Scan for the cell matching the given text and deliver its [X, Y] coordinate at center. 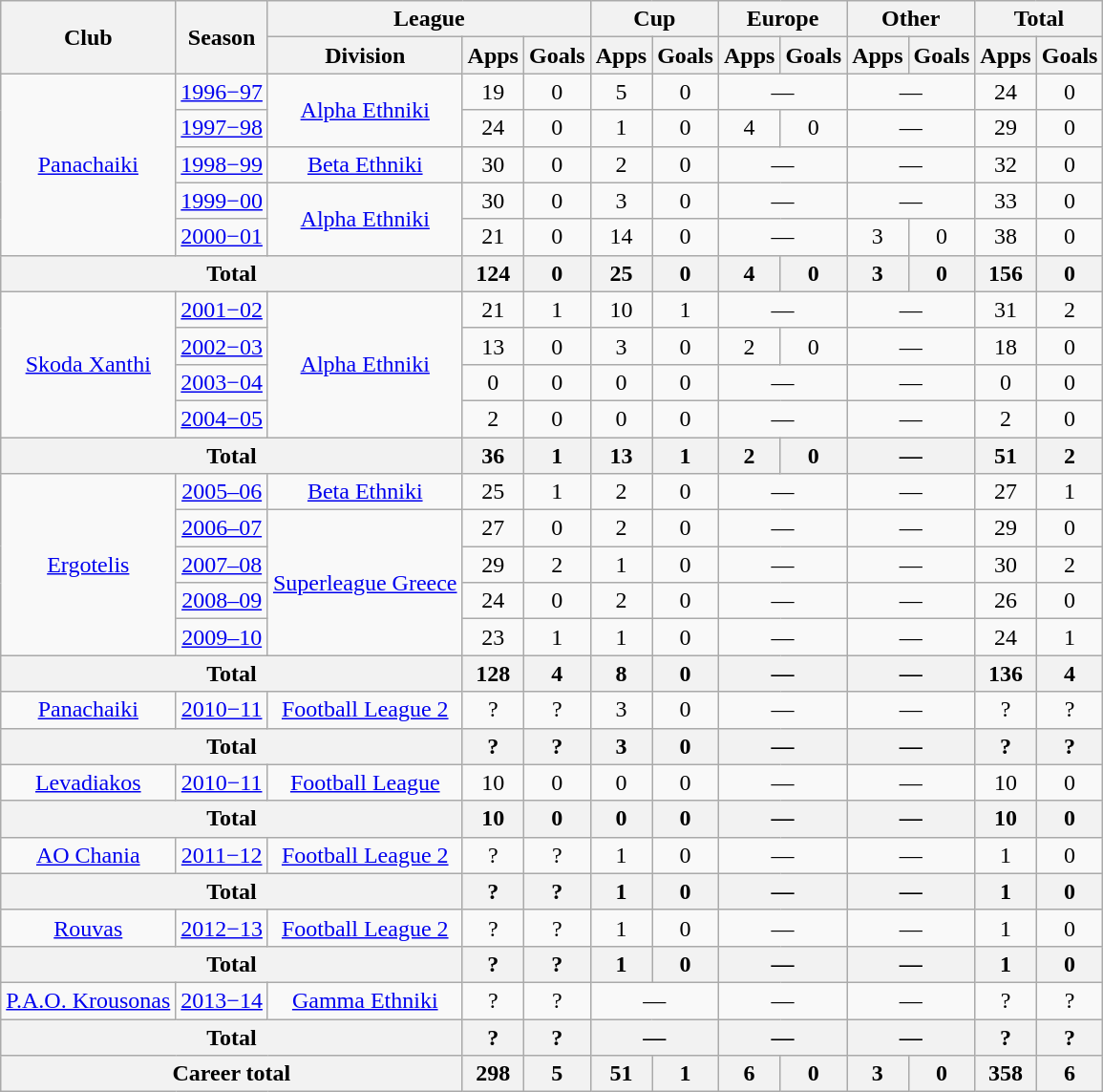
38 [1006, 237]
1998−99 [222, 164]
Superleague Greece [365, 583]
Skoda Xanthi [88, 364]
2007–08 [222, 565]
2011−12 [222, 855]
Club [88, 37]
P.A.O. Krousonas [88, 1000]
36 [493, 456]
2001−02 [222, 310]
26 [1006, 601]
2003−04 [222, 382]
33 [1006, 201]
Season [222, 37]
18 [1006, 346]
1996−97 [222, 92]
Europe [782, 19]
136 [1006, 674]
128 [493, 674]
298 [493, 1074]
32 [1006, 164]
Football League [365, 782]
Ergotelis [88, 565]
14 [621, 237]
AO Chania [88, 855]
358 [1006, 1074]
Gamma Ethniki [365, 1000]
2006–07 [222, 528]
Other [911, 19]
2013−14 [222, 1000]
31 [1006, 310]
2005–06 [222, 492]
Rouvas [88, 928]
124 [493, 273]
Career total [231, 1074]
1997−98 [222, 128]
Levadiakos [88, 782]
Cup [654, 19]
2009–10 [222, 637]
1999−00 [222, 201]
2012−13 [222, 928]
156 [1006, 273]
2002−03 [222, 346]
2000−01 [222, 237]
2008–09 [222, 601]
Division [365, 55]
19 [493, 92]
League [429, 19]
2004−05 [222, 418]
23 [493, 637]
8 [621, 674]
